Identify which cell holds the provided text, then report its (x, y) central coordinate. 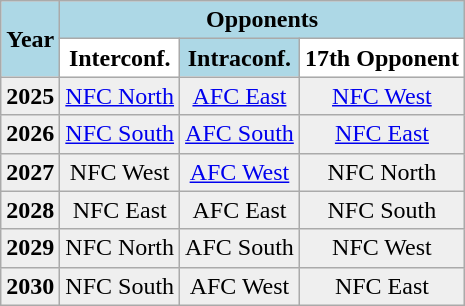
2028 (30, 210)
2029 (30, 248)
Opponents (262, 20)
Interconf. (120, 58)
2027 (30, 172)
2025 (30, 96)
Year (30, 39)
2030 (30, 286)
17th Opponent (382, 58)
2026 (30, 134)
Intraconf. (240, 58)
